Output the [x, y] coordinate of the center of the cell containing the given text.  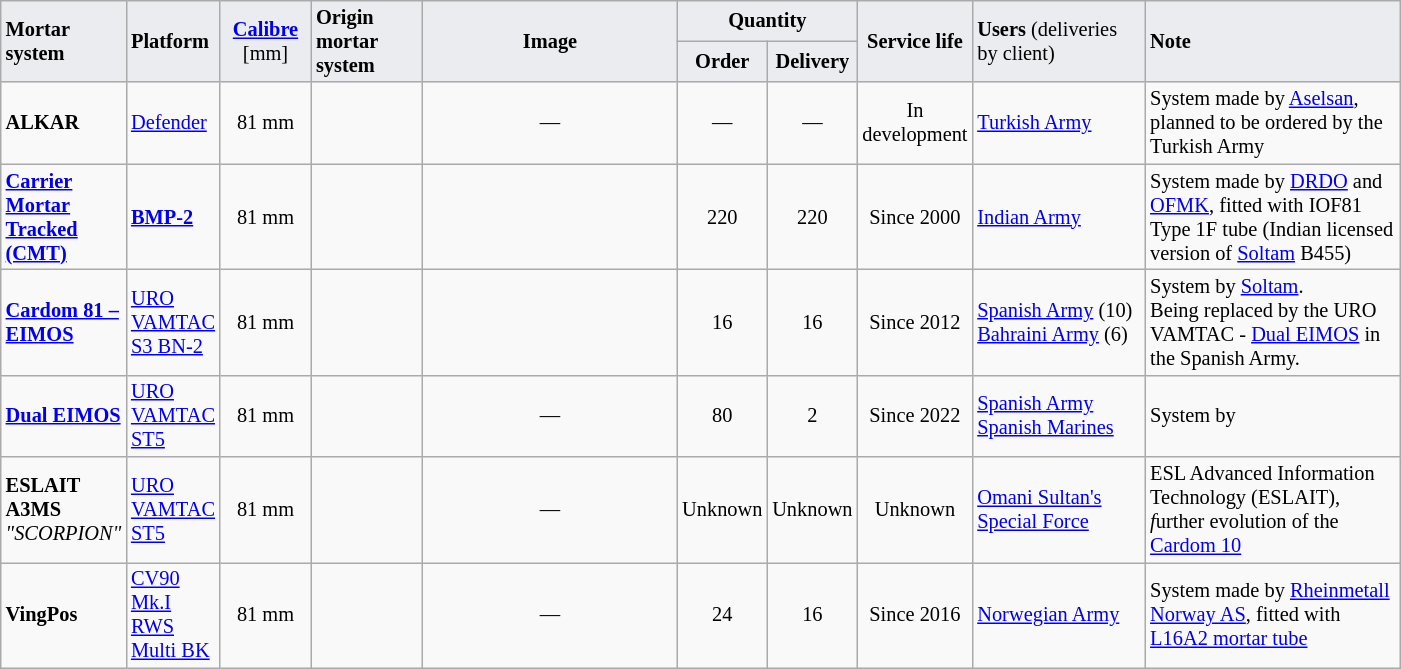
Since 2012 [914, 322]
CV90 Mk.I RWS Multi BK [173, 615]
Spanish ArmySpanish Marines [1058, 416]
Users (deliveries by client) [1058, 41]
Since 2016 [914, 615]
Delivery [812, 62]
Image [550, 41]
System made by DRDO and OFMK, fitted with IOF81 Type 1F tube (Indian licensed version of Soltam B455) [1272, 217]
Norwegian Army [1058, 615]
ESL Advanced Information Technology (ESLAIT), further evolution of the Cardom 10 [1272, 510]
Carrier Mortar Tracked (CMT) [64, 217]
Omani Sultan's Special Force [1058, 510]
Calibre[mm] [266, 41]
Turkish Army [1058, 123]
Dual EIMOS [64, 416]
BMP-2 [173, 217]
ESLAIT A3MS "SCORPION" [64, 510]
24 [722, 615]
Service life [914, 41]
Spanish Army (10) Bahraini Army (6) [1058, 322]
URO VAMTAC S3 BN-2 [173, 322]
Quantity [767, 20]
System made by Rheinmetall Norway AS, fitted with L16A2 mortar tube [1272, 615]
Indian Army [1058, 217]
Origin mortar system [367, 41]
Mortar system [64, 41]
Defender [173, 123]
ALKAR [64, 123]
Since 2000 [914, 217]
In development [914, 123]
System by [1272, 416]
Cardom 81 – EIMOS [64, 322]
System by Soltam.Being replaced by the URO VAMTAC - Dual EIMOS in the Spanish Army. [1272, 322]
Order [722, 62]
Platform [173, 41]
Since 2022 [914, 416]
2 [812, 416]
Note [1272, 41]
VingPos [64, 615]
80 [722, 416]
System made by Aselsan, planned to be ordered by the Turkish Army [1272, 123]
